Find where the given text appears and provide that cell's center as [X, Y] coordinate. 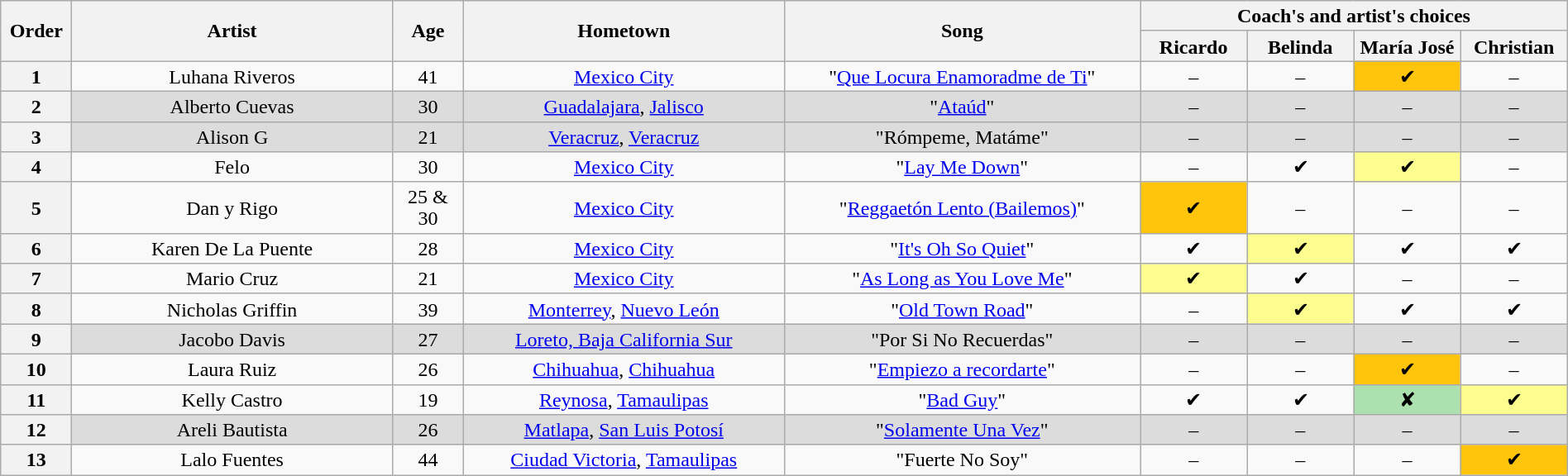
Christian [1513, 46]
Ciudad Victoria, Tamaulipas [624, 459]
Monterrey, Nuevo León [624, 309]
"Que Locura Enamoradme de Ti" [963, 76]
2 [36, 106]
Age [428, 31]
"Empiezo a recordarte" [963, 369]
6 [36, 248]
Artist [232, 31]
25 & 30 [428, 207]
Lalo Fuentes [232, 459]
"As Long as You Love Me" [963, 279]
✘ [1408, 400]
39 [428, 309]
Ricardo [1194, 46]
"Ataúd" [963, 106]
Belinda [1300, 46]
"Solamente Una Vez" [963, 430]
Alison G [232, 137]
Hometown [624, 31]
"Bad Guy" [963, 400]
19 [428, 400]
3 [36, 137]
Guadalajara, Jalisco [624, 106]
41 [428, 76]
7 [36, 279]
10 [36, 369]
13 [36, 459]
12 [36, 430]
44 [428, 459]
Chihuahua, Chihuahua [624, 369]
5 [36, 207]
27 [428, 339]
Matlapa, San Luis Potosí [624, 430]
Laura Ruiz [232, 369]
Kelly Castro [232, 400]
"Lay Me Down" [963, 167]
Karen De La Puente [232, 248]
Mario Cruz [232, 279]
9 [36, 339]
"Por Si No Recuerdas" [963, 339]
Reynosa, Tamaulipas [624, 400]
1 [36, 76]
"Fuerte No Soy" [963, 459]
Dan y Rigo [232, 207]
"Reggaetón Lento (Bailemos)" [963, 207]
Areli Bautista [232, 430]
11 [36, 400]
"It's Oh So Quiet" [963, 248]
Nicholas Griffin [232, 309]
María José [1408, 46]
Luhana Riveros [232, 76]
Alberto Cuevas [232, 106]
"Rómpeme, Matáme" [963, 137]
Song [963, 31]
Order [36, 31]
28 [428, 248]
Loreto, Baja California Sur [624, 339]
"Old Town Road" [963, 309]
Veracruz, Veracruz [624, 137]
4 [36, 167]
Coach's and artist's choices [1355, 17]
Jacobo Davis [232, 339]
8 [36, 309]
Felo [232, 167]
